Locate the cell with the specified text and output its [X, Y] center coordinate. 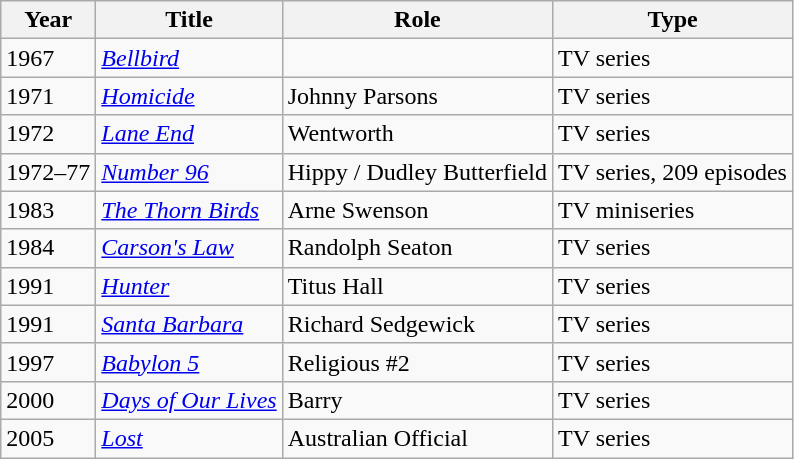
1967 [48, 58]
Lost [189, 438]
2005 [48, 438]
Carson's Law [189, 248]
1972 [48, 134]
Lane End [189, 134]
Type [673, 20]
Arne Swenson [417, 210]
TV miniseries [673, 210]
Year [48, 20]
Australian Official [417, 438]
2000 [48, 400]
Titus Hall [417, 286]
Richard Sedgewick [417, 324]
1972–77 [48, 172]
1997 [48, 362]
Randolph Seaton [417, 248]
Johnny Parsons [417, 96]
Number 96 [189, 172]
TV series, 209 episodes [673, 172]
Barry [417, 400]
The Thorn Birds [189, 210]
Hunter [189, 286]
Role [417, 20]
Title [189, 20]
Bellbird [189, 58]
Religious #2 [417, 362]
Santa Barbara [189, 324]
1984 [48, 248]
1971 [48, 96]
1983 [48, 210]
Homicide [189, 96]
Babylon 5 [189, 362]
Hippy / Dudley Butterfield [417, 172]
Days of Our Lives [189, 400]
Wentworth [417, 134]
